Pinpoint the cell where the given text exists, returning its (X, Y) midpoint coordinate. 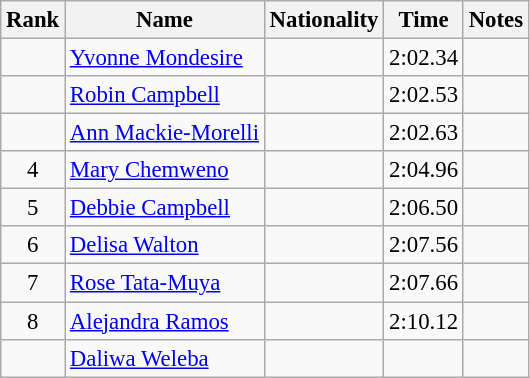
Daliwa Weleba (165, 358)
Debbie Campbell (165, 208)
Nationality (324, 20)
Robin Campbell (165, 95)
Rank (33, 20)
Alejandra Ramos (165, 321)
Ann Mackie-Morelli (165, 133)
2:10.12 (424, 321)
2:06.50 (424, 208)
Name (165, 20)
Time (424, 20)
Mary Chemweno (165, 170)
Delisa Walton (165, 245)
6 (33, 245)
Rose Tata-Muya (165, 283)
2:02.34 (424, 58)
2:07.56 (424, 245)
8 (33, 321)
2:07.66 (424, 283)
Yvonne Mondesire (165, 58)
5 (33, 208)
4 (33, 170)
Notes (496, 20)
7 (33, 283)
2:04.96 (424, 170)
2:02.63 (424, 133)
2:02.53 (424, 95)
